Scan for the cell matching the given text and deliver its (X, Y) coordinate at center. 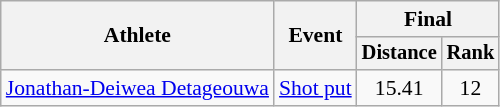
12 (471, 88)
Final (428, 19)
Event (316, 36)
Distance (400, 54)
15.41 (400, 88)
Jonathan-Deiwea Detageouwa (138, 88)
Rank (471, 54)
Athlete (138, 36)
Shot put (316, 88)
